Determine the [x, y] coordinate at the center of the cell enclosing the given text.  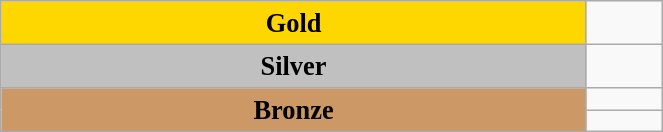
Gold [294, 22]
Silver [294, 66]
Bronze [294, 109]
